For the text-containing cell, return its midpoint in (X, Y) coordinate format. 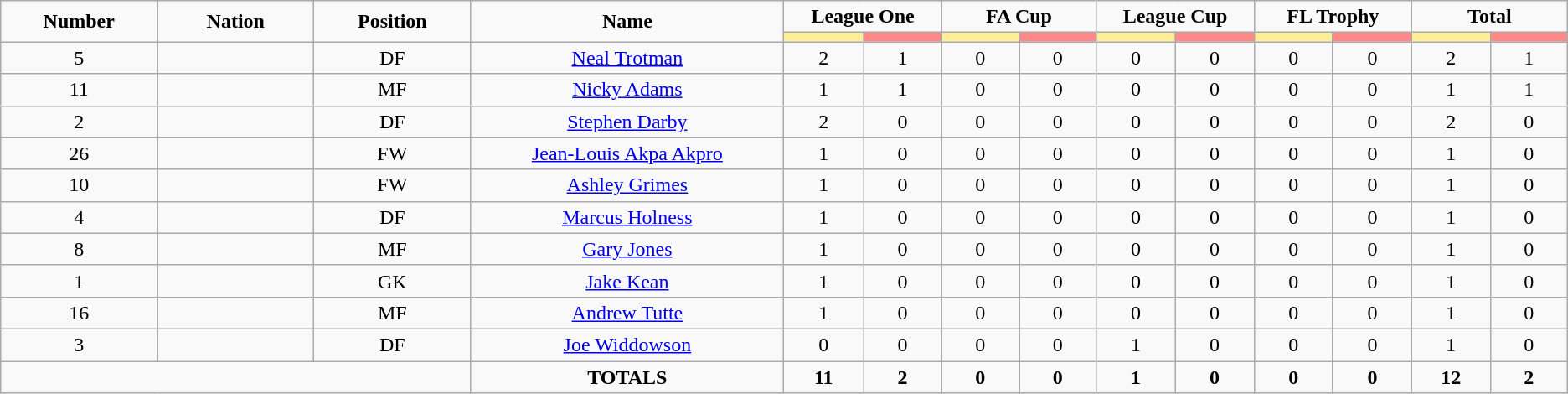
Jean-Louis Akpa Akpro (627, 153)
League One (863, 17)
12 (1451, 376)
Nation (236, 22)
Andrew Tutte (627, 313)
GK (392, 281)
5 (79, 58)
FL Trophy (1333, 17)
4 (79, 217)
Nicky Adams (627, 90)
Total (1489, 17)
Number (79, 22)
Marcus Holness (627, 217)
8 (79, 249)
Neal Trotman (627, 58)
League Cup (1175, 17)
Joe Widdowson (627, 345)
16 (79, 313)
Position (392, 22)
FA Cup (1019, 17)
Jake Kean (627, 281)
10 (79, 185)
Stephen Darby (627, 122)
3 (79, 345)
Name (627, 22)
TOTALS (627, 376)
26 (79, 153)
Gary Jones (627, 249)
Ashley Grimes (627, 185)
